Locate the cell with the specified text and output its (X, Y) center coordinate. 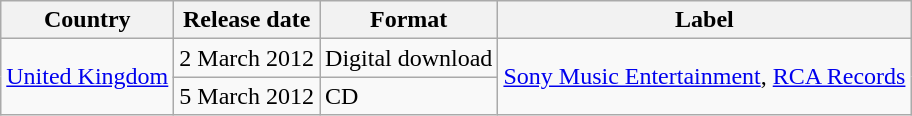
Release date (247, 20)
Format (409, 20)
Digital download (409, 58)
2 March 2012 (247, 58)
Label (704, 20)
CD (409, 96)
United Kingdom (88, 77)
5 March 2012 (247, 96)
Country (88, 20)
Sony Music Entertainment, RCA Records (704, 77)
